Capture the cell that displays the provided text and extract its [X, Y] central coordinate. 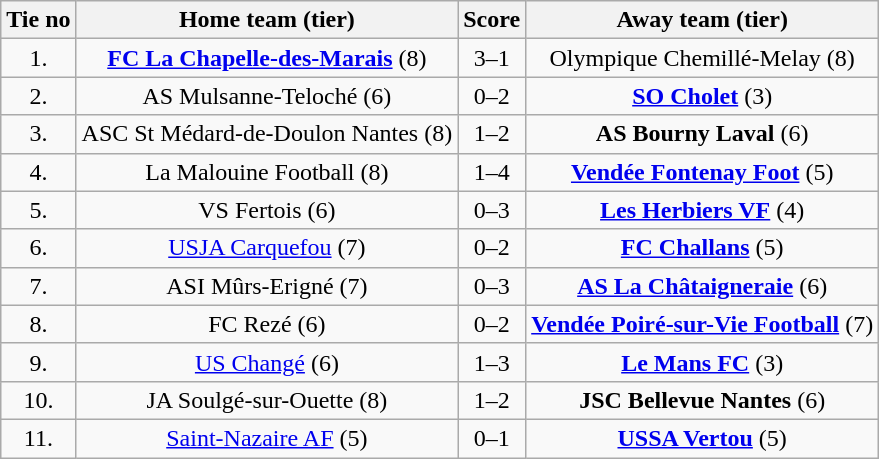
US Changé (6) [267, 362]
Score [492, 20]
USJA Carquefou (7) [267, 248]
ASI Mûrs-Erigné (7) [267, 286]
USSA Vertou (5) [702, 438]
JA Soulgé-sur-Ouette (8) [267, 400]
Saint-Nazaire AF (5) [267, 438]
Olympique Chemillé-Melay (8) [702, 58]
11. [38, 438]
SO Cholet (3) [702, 96]
AS Mulsanne-Teloché (6) [267, 96]
6. [38, 248]
2. [38, 96]
7. [38, 286]
La Malouine Football (8) [267, 172]
FC La Chapelle-des-Marais (8) [267, 58]
Vendée Fontenay Foot (5) [702, 172]
9. [38, 362]
Away team (tier) [702, 20]
1–4 [492, 172]
1. [38, 58]
AS Bourny Laval (6) [702, 134]
5. [38, 210]
1–3 [492, 362]
FC Challans (5) [702, 248]
AS La Châtaigneraie (6) [702, 286]
ASC St Médard-de-Doulon Nantes (8) [267, 134]
FC Rezé (6) [267, 324]
0–1 [492, 438]
4. [38, 172]
3–1 [492, 58]
10. [38, 400]
Tie no [38, 20]
Vendée Poiré-sur-Vie Football (7) [702, 324]
Les Herbiers VF (4) [702, 210]
3. [38, 134]
Home team (tier) [267, 20]
VS Fertois (6) [267, 210]
8. [38, 324]
JSC Bellevue Nantes (6) [702, 400]
Le Mans FC (3) [702, 362]
